Identify which cell holds the provided text, then report its (X, Y) central coordinate. 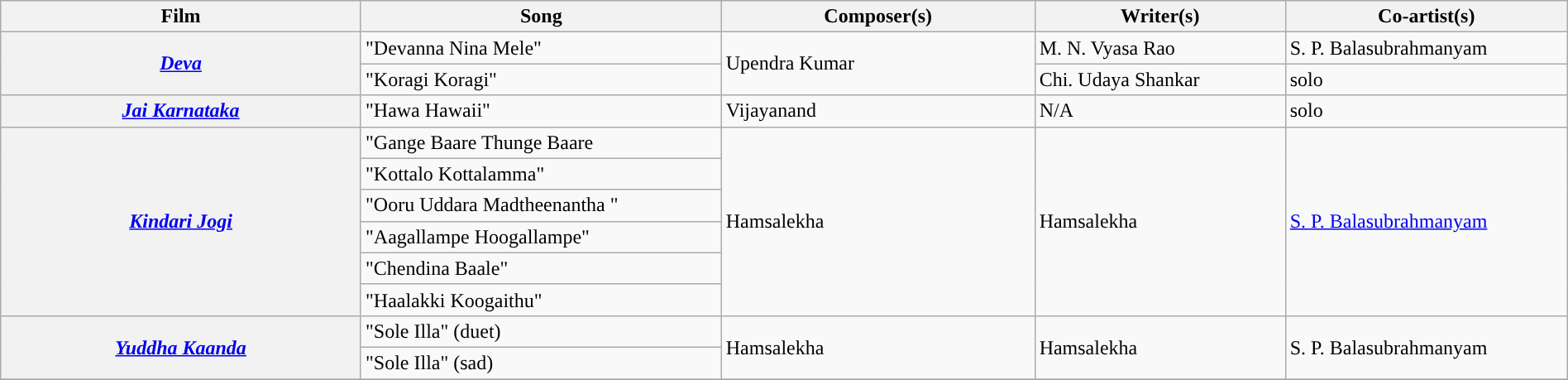
Chi. Udaya Shankar (1159, 79)
Yuddha Kaanda (181, 347)
Jai Karnataka (181, 111)
Kindari Jogi (181, 221)
"Haalakki Koogaithu" (541, 300)
"Sole Illa" (duet) (541, 331)
"Aagallampe Hoogallampe" (541, 237)
Film (181, 17)
Vijayanand (878, 111)
Deva (181, 64)
"Kottalo Kottalamma" (541, 174)
"Devanna Nina Mele" (541, 48)
M. N. Vyasa Rao (1159, 48)
Upendra Kumar (878, 64)
"Hawa Hawaii" (541, 111)
Song (541, 17)
Composer(s) (878, 17)
N/A (1159, 111)
"Chendina Baale" (541, 268)
"Gange Baare Thunge Baare (541, 142)
Writer(s) (1159, 17)
"Sole Illa" (sad) (541, 363)
Co-artist(s) (1426, 17)
"Ooru Uddara Madtheenantha " (541, 205)
"Koragi Koragi" (541, 79)
